From the cell containing the given text, extract its center point as (x, y) coordinate. 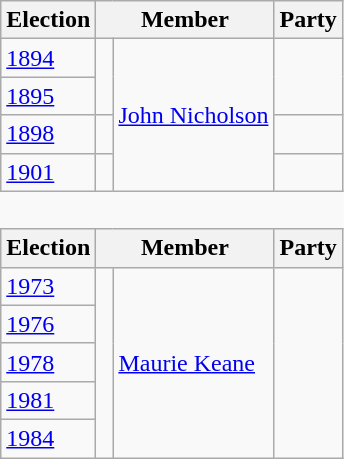
1984 (48, 438)
1898 (48, 134)
1978 (48, 362)
1901 (48, 172)
1981 (48, 400)
John Nicholson (194, 115)
1894 (48, 58)
1973 (48, 286)
1895 (48, 96)
1976 (48, 324)
Maurie Keane (194, 362)
